Pinpoint the cell where the given text exists, returning its [X, Y] midpoint coordinate. 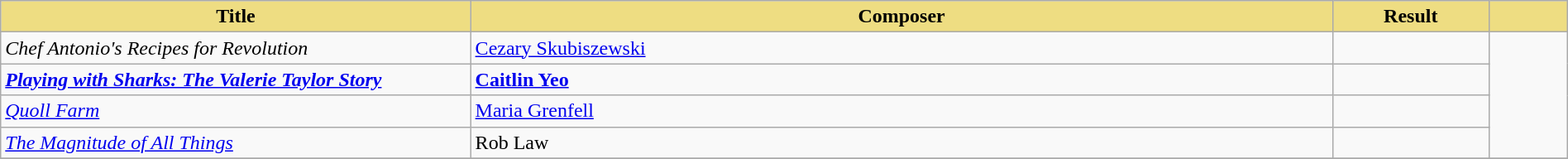
Chef Antonio's Recipes for Revolution [236, 48]
Title [236, 17]
Rob Law [901, 142]
Result [1411, 17]
The Magnitude of All Things [236, 142]
Playing with Sharks: The Valerie Taylor Story [236, 79]
Caitlin Yeo [901, 79]
Cezary Skubiszewski [901, 48]
Composer [901, 17]
Maria Grenfell [901, 111]
Quoll Farm [236, 111]
